Detect which cell encompasses the target text, then output its (X, Y) center coordinate. 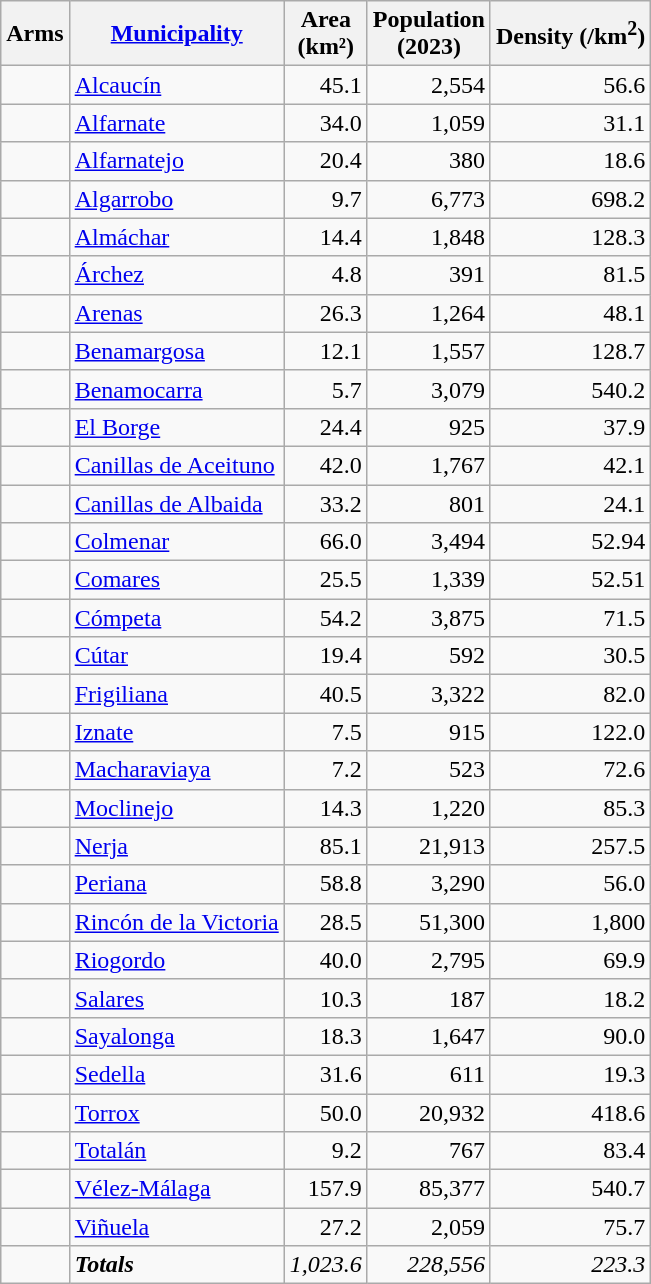
3,494 (428, 542)
1,339 (428, 580)
Arms (35, 34)
75.7 (570, 1227)
Árchez (176, 275)
3,079 (428, 389)
Salares (176, 998)
42.0 (326, 465)
4.8 (326, 275)
66.0 (326, 542)
54.2 (326, 618)
1,264 (428, 313)
Rincón de la Victoria (176, 922)
128.3 (570, 237)
Arenas (176, 313)
Torrox (176, 1113)
Sedella (176, 1074)
Totalán (176, 1151)
257.5 (570, 846)
48.1 (570, 313)
Alfarnatejo (176, 161)
12.1 (326, 351)
2,795 (428, 960)
Algarrobo (176, 199)
31.1 (570, 123)
52.94 (570, 542)
85.1 (326, 846)
Canillas de Albaida (176, 503)
Municipality (176, 34)
24.4 (326, 427)
Density (/km2) (570, 34)
Moclinejo (176, 808)
Canillas de Aceituno (176, 465)
Macharaviaya (176, 770)
767 (428, 1151)
18.6 (570, 161)
Totals (176, 1265)
Frigiliana (176, 694)
925 (428, 427)
2,554 (428, 85)
Benamargosa (176, 351)
56.6 (570, 85)
Sayalonga (176, 1036)
228,556 (428, 1265)
418.6 (570, 1113)
20,932 (428, 1113)
Comares (176, 580)
540.7 (570, 1189)
1,767 (428, 465)
523 (428, 770)
14.3 (326, 808)
7.5 (326, 732)
52.51 (570, 580)
40.5 (326, 694)
33.2 (326, 503)
1,023.6 (326, 1265)
Vélez-Málaga (176, 1189)
Viñuela (176, 1227)
3,322 (428, 694)
Almáchar (176, 237)
Riogordo (176, 960)
1,059 (428, 123)
25.5 (326, 580)
31.6 (326, 1074)
58.8 (326, 884)
19.3 (570, 1074)
82.0 (570, 694)
5.7 (326, 389)
19.4 (326, 656)
1,800 (570, 922)
1,848 (428, 237)
Benamocarra (176, 389)
1,557 (428, 351)
14.4 (326, 237)
Nerja (176, 846)
9.7 (326, 199)
51,300 (428, 922)
24.1 (570, 503)
45.1 (326, 85)
7.2 (326, 770)
540.2 (570, 389)
611 (428, 1074)
122.0 (570, 732)
21,913 (428, 846)
56.0 (570, 884)
187 (428, 998)
801 (428, 503)
592 (428, 656)
30.5 (570, 656)
2,059 (428, 1227)
3,875 (428, 618)
18.3 (326, 1036)
Alcaucín (176, 85)
42.1 (570, 465)
85.3 (570, 808)
Alfarnate (176, 123)
Cómpeta (176, 618)
34.0 (326, 123)
40.0 (326, 960)
1,220 (428, 808)
3,290 (428, 884)
1,647 (428, 1036)
915 (428, 732)
81.5 (570, 275)
157.9 (326, 1189)
90.0 (570, 1036)
69.9 (570, 960)
380 (428, 161)
128.7 (570, 351)
Colmenar (176, 542)
Population(2023) (428, 34)
28.5 (326, 922)
Iznate (176, 732)
6,773 (428, 199)
698.2 (570, 199)
391 (428, 275)
18.2 (570, 998)
9.2 (326, 1151)
72.6 (570, 770)
Periana (176, 884)
Area(km²) (326, 34)
10.3 (326, 998)
223.3 (570, 1265)
27.2 (326, 1227)
El Borge (176, 427)
50.0 (326, 1113)
85,377 (428, 1189)
20.4 (326, 161)
71.5 (570, 618)
26.3 (326, 313)
37.9 (570, 427)
83.4 (570, 1151)
Cútar (176, 656)
